From the cell containing the given text, extract its center point as (X, Y) coordinate. 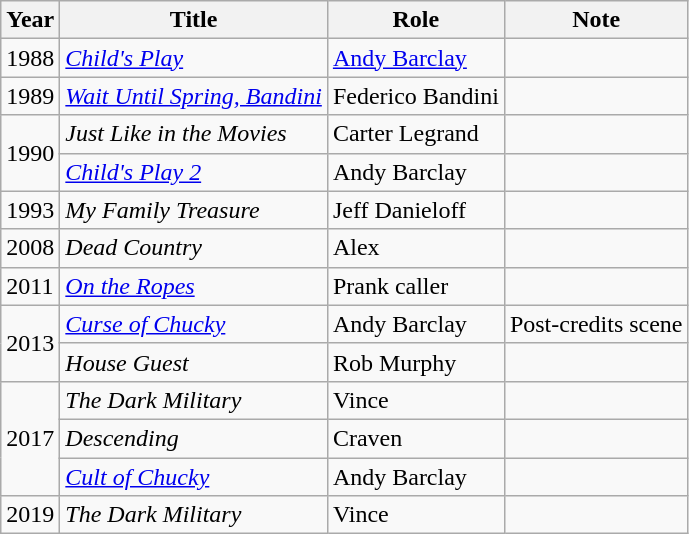
2011 (30, 286)
On the Ropes (194, 286)
Descending (194, 438)
House Guest (194, 362)
Year (30, 20)
My Family Treasure (194, 210)
1988 (30, 58)
Carter Legrand (416, 134)
1989 (30, 96)
Alex (416, 248)
Cult of Chucky (194, 477)
Note (596, 20)
Craven (416, 438)
Child's Play (194, 58)
Jeff Danieloff (416, 210)
Wait Until Spring, Bandini (194, 96)
Just Like in the Movies (194, 134)
Title (194, 20)
Post-credits scene (596, 324)
Federico Bandini (416, 96)
Curse of Chucky (194, 324)
Dead Country (194, 248)
2008 (30, 248)
2013 (30, 343)
1993 (30, 210)
2017 (30, 438)
1990 (30, 153)
Prank caller (416, 286)
Rob Murphy (416, 362)
2019 (30, 515)
Role (416, 20)
Child's Play 2 (194, 172)
